Detect which cell encompasses the target text, then output its (X, Y) center coordinate. 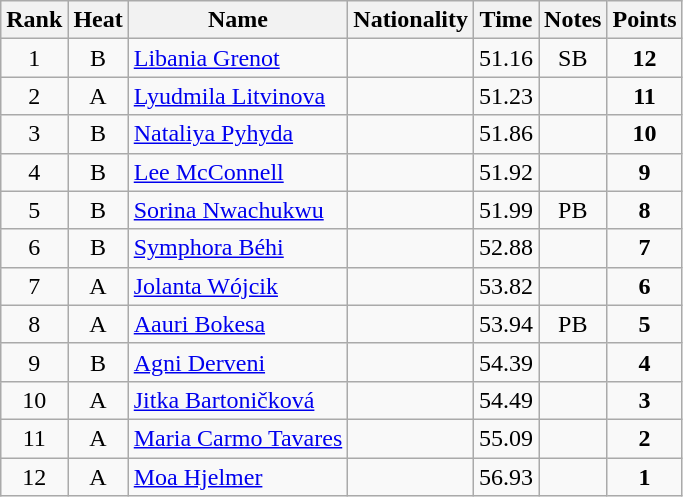
Nataliya Pyhyda (238, 134)
Notes (573, 20)
Points (644, 20)
Lee McConnell (238, 172)
Heat (98, 20)
53.82 (506, 286)
51.16 (506, 58)
Jitka Bartoničková (238, 400)
51.86 (506, 134)
Libania Grenot (238, 58)
Symphora Béhi (238, 248)
51.92 (506, 172)
Jolanta Wójcik (238, 286)
52.88 (506, 248)
Maria Carmo Tavares (238, 438)
Sorina Nwachukwu (238, 210)
Moa Hjelmer (238, 477)
SB (573, 58)
Name (238, 20)
56.93 (506, 477)
Nationality (411, 20)
Agni Derveni (238, 362)
54.49 (506, 400)
Rank (34, 20)
53.94 (506, 324)
55.09 (506, 438)
51.99 (506, 210)
Lyudmila Litvinova (238, 96)
54.39 (506, 362)
Aauri Bokesa (238, 324)
Time (506, 20)
51.23 (506, 96)
